Locate the cell with the specified text and output its [X, Y] center coordinate. 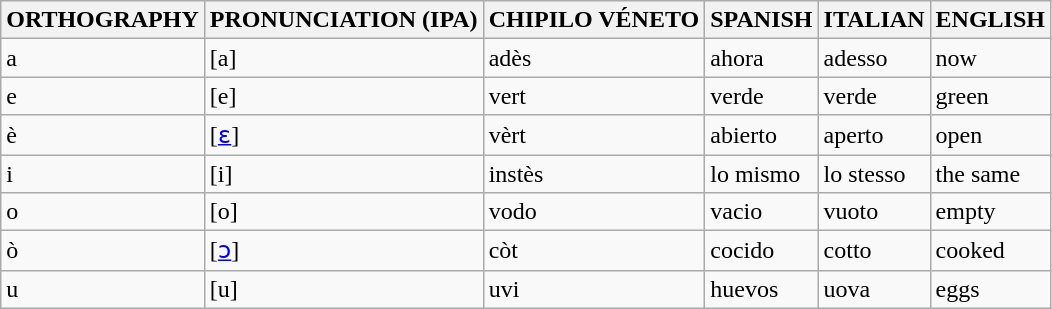
ò [103, 251]
ahora [762, 58]
i [103, 173]
vuoto [874, 212]
[o] [344, 212]
ORTHOGRAPHY [103, 20]
vodo [594, 212]
adesso [874, 58]
uvi [594, 289]
[a] [344, 58]
vèrt [594, 135]
lo stesso [874, 173]
[u] [344, 289]
còt [594, 251]
cotto [874, 251]
huevos [762, 289]
cocido [762, 251]
a [103, 58]
vacio [762, 212]
[ɔ] [344, 251]
cooked [990, 251]
open [990, 135]
instès [594, 173]
lo mismo [762, 173]
[i] [344, 173]
uova [874, 289]
CHIPILO VÉNETO [594, 20]
aperto [874, 135]
abierto [762, 135]
ENGLISH [990, 20]
ITALIAN [874, 20]
è [103, 135]
[e] [344, 96]
[ɛ] [344, 135]
adès [594, 58]
green [990, 96]
u [103, 289]
eggs [990, 289]
vert [594, 96]
PRONUNCIATION (IPA) [344, 20]
e [103, 96]
o [103, 212]
the same [990, 173]
empty [990, 212]
SPANISH [762, 20]
now [990, 58]
